Identify which cell holds the provided text, then report its [x, y] central coordinate. 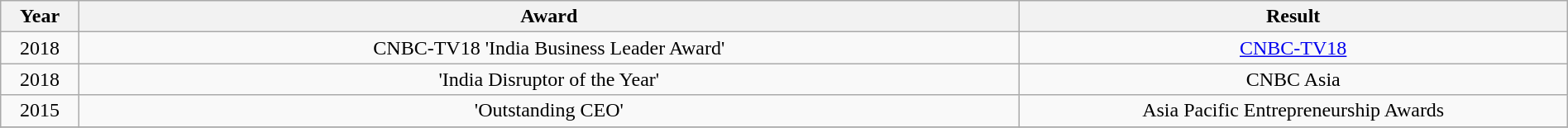
Award [549, 17]
CNBC Asia [1293, 79]
CNBC-TV18 [1293, 48]
'India Disruptor of the Year' [549, 79]
Result [1293, 17]
'Outstanding CEO' [549, 111]
2015 [40, 111]
Asia Pacific Entrepreneurship Awards [1293, 111]
CNBC-TV18 'India Business Leader Award' [549, 48]
Year [40, 17]
